Pinpoint the cell where the given text exists, returning its (x, y) midpoint coordinate. 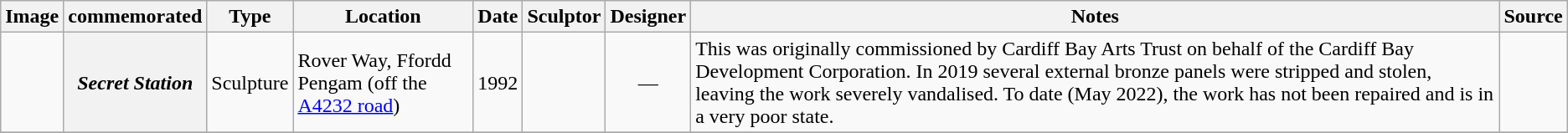
Sculpture (250, 82)
— (648, 82)
Rover Way, Ffordd Pengam (off the A4232 road) (384, 82)
commemorated (136, 17)
Image (32, 17)
Sculptor (565, 17)
Secret Station (136, 82)
Source (1533, 17)
Type (250, 17)
Notes (1096, 17)
Date (498, 17)
1992 (498, 82)
Designer (648, 17)
Location (384, 17)
